Determine the [x, y] coordinate at the center of the cell enclosing the given text.  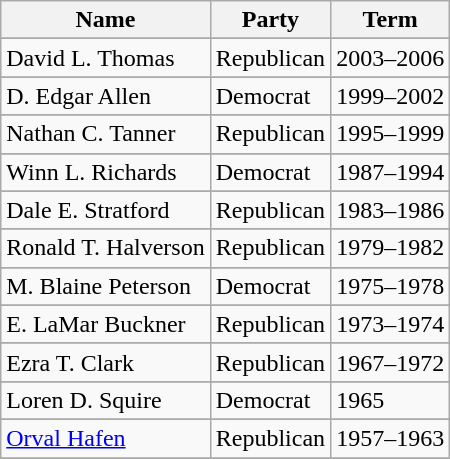
Ronald T. Halverson [106, 248]
2003–2006 [390, 58]
1983–1986 [390, 210]
E. LaMar Buckner [106, 324]
M. Blaine Peterson [106, 286]
Term [390, 20]
1967–1972 [390, 362]
Nathan C. Tanner [106, 134]
Ezra T. Clark [106, 362]
Loren D. Squire [106, 400]
D. Edgar Allen [106, 96]
1999–2002 [390, 96]
1965 [390, 400]
1975–1978 [390, 286]
1957–1963 [390, 438]
Orval Hafen [106, 438]
Winn L. Richards [106, 172]
1979–1982 [390, 248]
David L. Thomas [106, 58]
1995–1999 [390, 134]
1973–1974 [390, 324]
Party [270, 20]
Name [106, 20]
Dale E. Stratford [106, 210]
1987–1994 [390, 172]
